Detect which cell encompasses the target text, then output its (x, y) center coordinate. 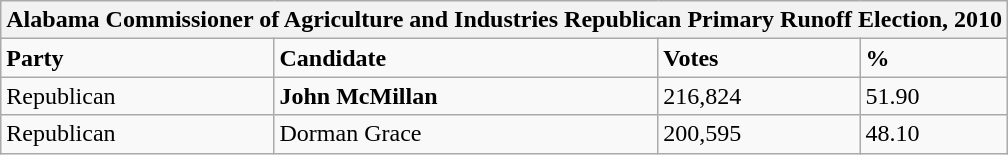
Dorman Grace (466, 134)
200,595 (759, 134)
51.90 (934, 96)
Votes (759, 58)
Candidate (466, 58)
John McMillan (466, 96)
216,824 (759, 96)
Alabama Commissioner of Agriculture and Industries Republican Primary Runoff Election, 2010 (504, 20)
% (934, 58)
Party (138, 58)
48.10 (934, 134)
